Return [X, Y] of the center of cell containing provided text 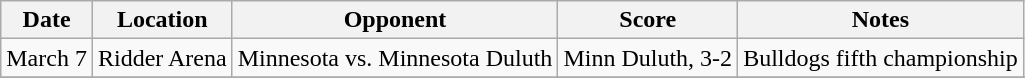
Opponent [395, 20]
Date [47, 20]
Location [162, 20]
Notes [881, 20]
Ridder Arena [162, 58]
Minnesota vs. Minnesota Duluth [395, 58]
March 7 [47, 58]
Bulldogs fifth championship [881, 58]
Minn Duluth, 3-2 [648, 58]
Score [648, 20]
